Determine the [X, Y] coordinate at the center of the cell enclosing the given text.  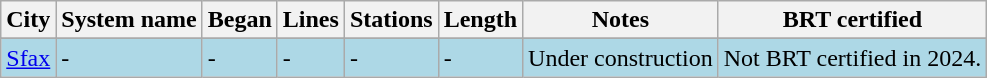
Stations [391, 20]
Notes [621, 20]
City [28, 20]
Length [480, 20]
Sfax [28, 58]
Lines [310, 20]
Not BRT certified in 2024. [852, 58]
Under construction [621, 58]
System name [129, 20]
Began [240, 20]
BRT certified [852, 20]
